Find where the given text appears and provide that cell's center as (X, Y) coordinate. 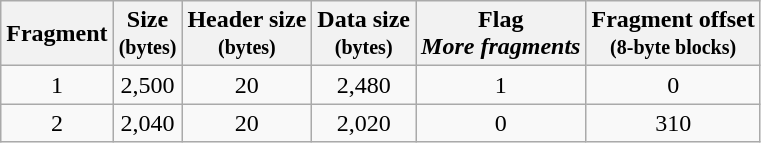
Size(bytes) (148, 34)
2,500 (148, 85)
Fragment (57, 34)
Fragment offset(8-byte blocks) (673, 34)
310 (673, 123)
2,480 (364, 85)
FlagMore fragments (501, 34)
2 (57, 123)
2,020 (364, 123)
Data size(bytes) (364, 34)
Header size(bytes) (247, 34)
2,040 (148, 123)
